Scan for the cell matching the given text and deliver its (x, y) coordinate at center. 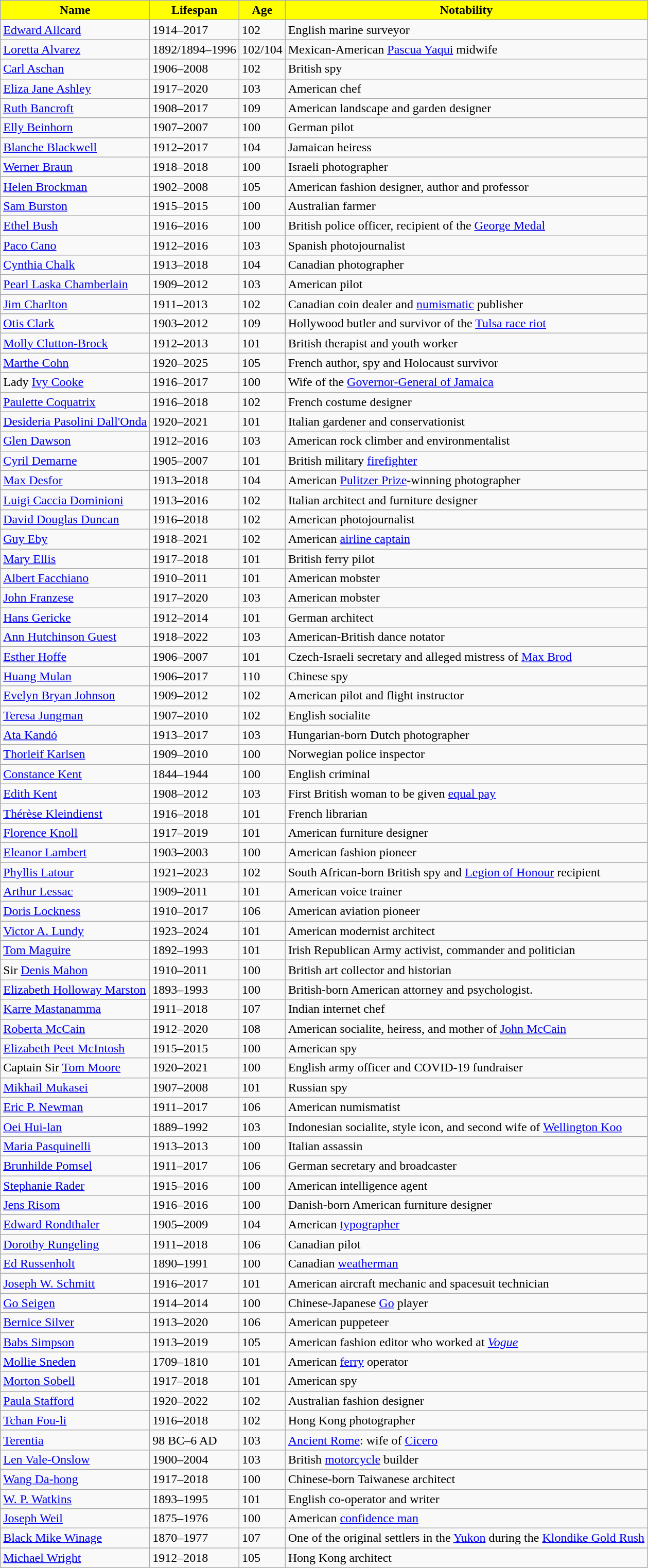
Chinese-born Taiwanese architect (466, 1479)
Helen Brockman (75, 186)
Irish Republican Army activist, commander and politician (466, 950)
Sir Denis Mahon (75, 970)
1918–2018 (195, 167)
Glen Dawson (75, 441)
German secretary and broadcaster (466, 1166)
1911–2013 (195, 304)
Hong Kong architect (466, 1558)
Eleanor Lambert (75, 852)
1903–2012 (195, 324)
1905–2009 (195, 1225)
Teresa Jungman (75, 715)
1889–1992 (195, 1126)
Tchan Fou-li (75, 1420)
1923–2024 (195, 931)
French costume designer (466, 402)
Mikhail Mukasei (75, 1087)
1892/1894–1996 (195, 49)
Molly Clutton-Brock (75, 343)
Ruth Bancroft (75, 108)
1917–2019 (195, 833)
American airline captain (466, 539)
French author, spy and Holocaust survivor (466, 363)
Carl Aschan (75, 69)
1920–2025 (195, 363)
Elizabeth Holloway Marston (75, 990)
Captain Sir Tom Moore (75, 1068)
Canadian pilot (466, 1244)
Brunhilde Pomsel (75, 1166)
Pearl Laska Chamberlain (75, 285)
Wang Da-hong (75, 1479)
Israeli photographer (466, 167)
Italian architect and furniture designer (466, 500)
Dorothy Rungeling (75, 1244)
Tom Maguire (75, 950)
Maria Pasquinelli (75, 1146)
Joseph Weil (75, 1519)
American fashion pioneer (466, 852)
1908–2017 (195, 108)
English socialite (466, 715)
1875–1976 (195, 1519)
Edward Allcard (75, 30)
German pilot (466, 128)
American fashion editor who worked at Vogue (466, 1342)
British therapist and youth worker (466, 343)
Desideria Pasolini Dall'Onda (75, 421)
British art collector and historian (466, 970)
Indian internet chef (466, 1009)
110 (262, 676)
American Pulitzer Prize-winning photographer (466, 480)
American intelligence agent (466, 1185)
American fashion designer, author and professor (466, 186)
Ata Kandó (75, 735)
1913–2016 (195, 500)
Loretta Alvarez (75, 49)
Elizabeth Peet McIntosh (75, 1048)
Phyllis Latour (75, 872)
American aircraft mechanic and spacesuit technician (466, 1283)
One of the original settlers in the Yukon during the Klondike Gold Rush (466, 1538)
1709–1810 (195, 1362)
1893–1993 (195, 990)
American voice trainer (466, 892)
1909–2011 (195, 892)
Ethel Bush (75, 225)
American puppeteer (466, 1323)
1870–1977 (195, 1538)
Indonesian socialite, style icon, and second wife of Wellington Koo (466, 1126)
Mary Ellis (75, 558)
1844–1944 (195, 774)
1907–2008 (195, 1087)
1915–2016 (195, 1185)
Marthe Cohn (75, 363)
First British woman to be given equal pay (466, 794)
1914–2014 (195, 1303)
English marine surveyor (466, 30)
Lady Ivy Cooke (75, 382)
Jim Charlton (75, 304)
Elly Beinhorn (75, 128)
Karre Mastanamma (75, 1009)
1918–2022 (195, 637)
1912–2013 (195, 343)
English co-operator and writer (466, 1499)
John Franzese (75, 598)
British military firefighter (466, 461)
Florence Knoll (75, 833)
W. P. Watkins (75, 1499)
Doris Lockness (75, 911)
1913–2019 (195, 1342)
Chinese-Japanese Go player (466, 1303)
British spy (466, 69)
Cynthia Chalk (75, 265)
Black Mike Winage (75, 1538)
American numismatist (466, 1107)
American rock climber and environmentalist (466, 441)
1912–2018 (195, 1558)
Arthur Lessac (75, 892)
1921–2023 (195, 872)
Name (75, 10)
1906–2017 (195, 676)
Jamaican heiress (466, 147)
American confidence man (466, 1519)
1905–2007 (195, 461)
Len Vale-Onslow (75, 1459)
Joseph W. Schmitt (75, 1283)
Canadian photographer (466, 265)
1913–2020 (195, 1323)
Victor A. Lundy (75, 931)
American pilot (466, 285)
English army officer and COVID-19 fundraiser (466, 1068)
British-born American attorney and psychologist. (466, 990)
French librarian (466, 813)
Notability (466, 10)
Wife of the Governor-General of Jamaica (466, 382)
Esther Hoffe (75, 657)
1909–2010 (195, 754)
Russian spy (466, 1087)
Australian fashion designer (466, 1401)
Babs Simpson (75, 1342)
1914–2017 (195, 30)
102/104 (262, 49)
Constance Kent (75, 774)
English criminal (466, 774)
Australian farmer (466, 206)
1907–2007 (195, 128)
1920–2022 (195, 1401)
1900–2004 (195, 1459)
Oei Hui-lan (75, 1126)
1893–1995 (195, 1499)
American ferry operator (466, 1362)
South African-born British spy and Legion of Honour recipient (466, 872)
1902–2008 (195, 186)
Hollywood butler and survivor of the Tulsa race riot (466, 324)
Canadian weatherman (466, 1264)
American aviation pioneer (466, 911)
Eliza Jane Ashley (75, 89)
American modernist architect (466, 931)
1912–2014 (195, 618)
Blanche Blackwell (75, 147)
British motorcycle builder (466, 1459)
Canadian coin dealer and numismatic publisher (466, 304)
Evelyn Bryan Johnson (75, 696)
Hungarian-born Dutch photographer (466, 735)
David Douglas Duncan (75, 519)
Mexican-American Pascua Yaqui midwife (466, 49)
Czech-Israeli secretary and alleged mistress of Max Brod (466, 657)
Thorleif Karlsen (75, 754)
Hans Gericke (75, 618)
Jens Risom (75, 1205)
1912–2020 (195, 1029)
American socialite, heiress, and mother of John McCain (466, 1029)
Norwegian police inspector (466, 754)
Hong Kong photographer (466, 1420)
American landscape and garden designer (466, 108)
1913–2017 (195, 735)
Michael Wright (75, 1558)
Stephanie Rader (75, 1185)
Terentia (75, 1440)
Go Seigen (75, 1303)
American photojournalist (466, 519)
Albert Facchiano (75, 578)
Paulette Coquatrix (75, 402)
Danish-born American furniture designer (466, 1205)
1913–2013 (195, 1146)
Ancient Rome: wife of Cicero (466, 1440)
Spanish photojournalist (466, 245)
American typographer (466, 1225)
1892–1993 (195, 950)
1906–2007 (195, 657)
Otis Clark (75, 324)
Age (262, 10)
British ferry pilot (466, 558)
Bernice Silver (75, 1323)
American pilot and flight instructor (466, 696)
1890–1991 (195, 1264)
German architect (466, 618)
Edith Kent (75, 794)
British police officer, recipient of the George Medal (466, 225)
1918–2021 (195, 539)
Thérèse Kleindienst (75, 813)
1907–2010 (195, 715)
1903–2003 (195, 852)
Luigi Caccia Dominioni (75, 500)
Chinese spy (466, 676)
American-British dance notator (466, 637)
Morton Sobell (75, 1381)
Roberta McCain (75, 1029)
1912–2017 (195, 147)
American furniture designer (466, 833)
Paco Cano (75, 245)
Edward Rondthaler (75, 1225)
Mollie Sneden (75, 1362)
Lifespan (195, 10)
Cyril Demarne (75, 461)
108 (262, 1029)
Huang Mulan (75, 676)
Paula Stafford (75, 1401)
Ed Russenholt (75, 1264)
Ann Hutchinson Guest (75, 637)
Werner Braun (75, 167)
American chef (466, 89)
1910–2017 (195, 911)
98 BC–6 AD (195, 1440)
1908–2012 (195, 794)
Italian gardener and conservationist (466, 421)
Guy Eby (75, 539)
1906–2008 (195, 69)
Sam Burston (75, 206)
Max Desfor (75, 480)
Italian assassin (466, 1146)
Eric P. Newman (75, 1107)
